Extract the [X, Y] coordinate from the center of the cell holding the provided text.  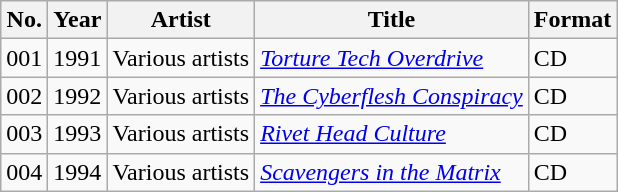
The Cyberflesh Conspiracy [392, 96]
1991 [78, 58]
002 [24, 96]
001 [24, 58]
003 [24, 134]
1994 [78, 172]
Year [78, 20]
1993 [78, 134]
Title [392, 20]
1992 [78, 96]
004 [24, 172]
No. [24, 20]
Scavengers in the Matrix [392, 172]
Format [572, 20]
Rivet Head Culture [392, 134]
Torture Tech Overdrive [392, 58]
Artist [181, 20]
